Output the [x, y] coordinate of the center of the cell containing the given text.  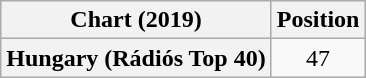
Hungary (Rádiós Top 40) [136, 58]
47 [318, 58]
Chart (2019) [136, 20]
Position [318, 20]
